Provide the [X, Y] coordinate of the cell's center where the given text is located.  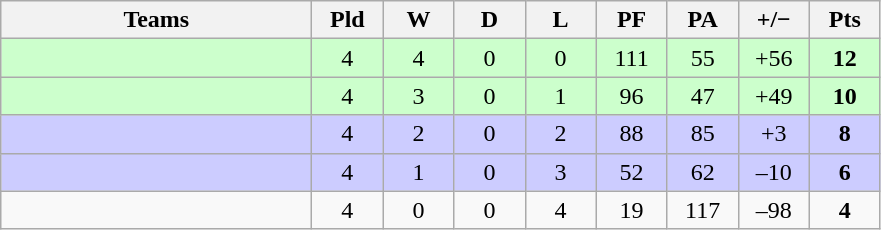
+/− [774, 20]
111 [632, 58]
10 [844, 96]
–10 [774, 172]
96 [632, 96]
12 [844, 58]
6 [844, 172]
88 [632, 134]
+56 [774, 58]
–98 [774, 210]
+49 [774, 96]
47 [702, 96]
Pld [348, 20]
PA [702, 20]
W [418, 20]
PF [632, 20]
55 [702, 58]
85 [702, 134]
D [490, 20]
L [560, 20]
Pts [844, 20]
19 [632, 210]
117 [702, 210]
+3 [774, 134]
52 [632, 172]
Teams [156, 20]
62 [702, 172]
8 [844, 134]
